Pinpoint the cell where the given text exists, returning its [x, y] midpoint coordinate. 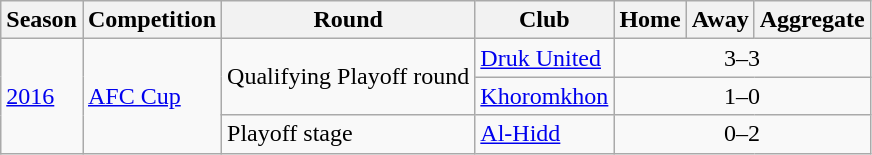
Away [720, 20]
2016 [42, 96]
AFC Cup [152, 96]
Al-Hidd [544, 134]
Home [650, 20]
Playoff stage [348, 134]
Competition [152, 20]
0–2 [742, 134]
Round [348, 20]
Club [544, 20]
3–3 [742, 58]
Aggregate [812, 20]
Season [42, 20]
Qualifying Playoff round [348, 77]
1–0 [742, 96]
Khoromkhon [544, 96]
Druk United [544, 58]
